Pinpoint the cell where the given text exists, returning its [X, Y] midpoint coordinate. 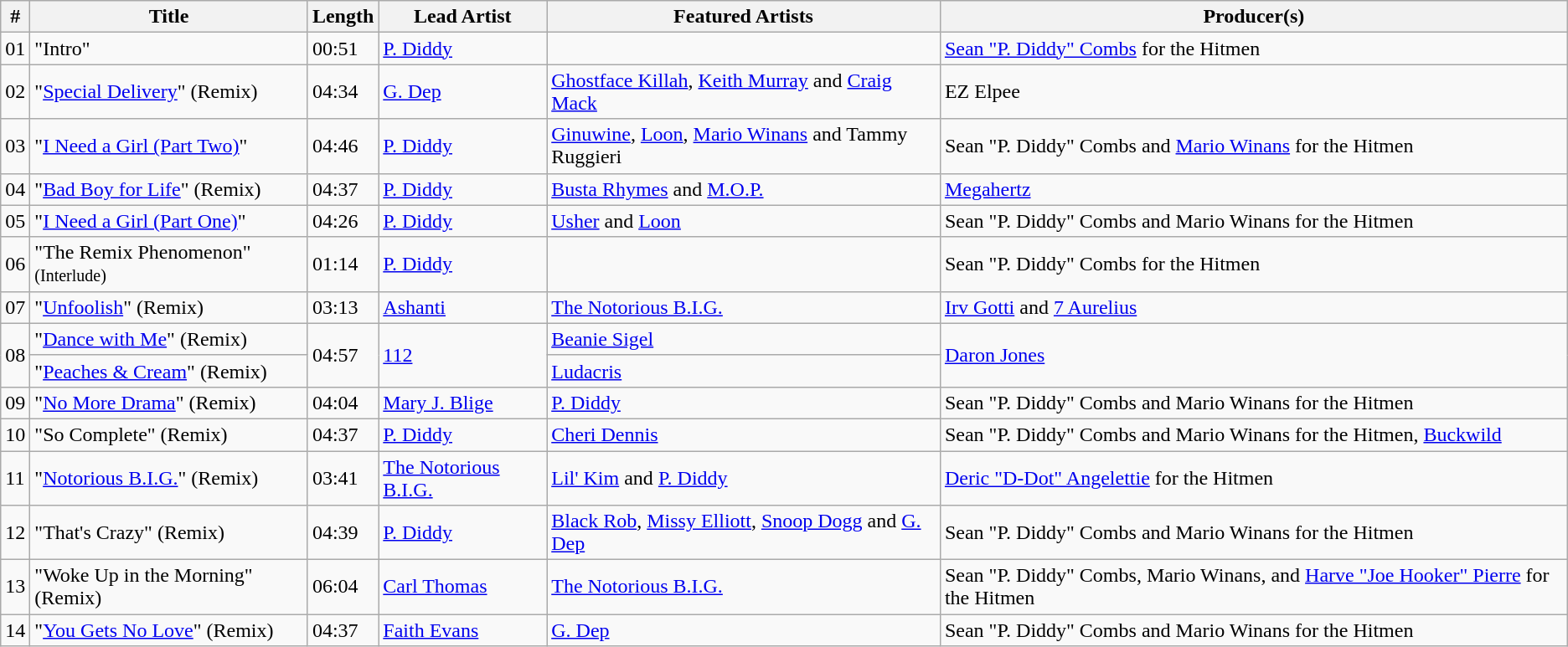
"That's Crazy" (Remix) [169, 532]
Deric "D-Dot" Angelettie for the Hitmen [1253, 477]
Lead Artist [462, 17]
01 [15, 49]
02 [15, 92]
# [15, 17]
Irv Gotti and 7 Aurelius [1253, 307]
Usher and Loon [744, 221]
04:57 [343, 355]
04:04 [343, 403]
Ludacris [744, 371]
04:46 [343, 146]
Ghostface Killah, Keith Murray and Craig Mack [744, 92]
07 [15, 307]
Length [343, 17]
Lil' Kim and P. Diddy [744, 477]
Mary J. Blige [462, 403]
03:41 [343, 477]
Busta Rhymes and M.O.P. [744, 189]
Carl Thomas [462, 588]
"Woke Up in the Morning" (Remix) [169, 588]
09 [15, 403]
"Dance with Me" (Remix) [169, 339]
01:14 [343, 264]
"I Need a Girl (Part One)" [169, 221]
Sean "P. Diddy" Combs, Mario Winans, and Harve "Joe Hooker" Pierre for the Hitmen [1253, 588]
Producer(s) [1253, 17]
"Intro" [169, 49]
11 [15, 477]
14 [15, 630]
Faith Evans [462, 630]
"You Gets No Love" (Remix) [169, 630]
03:13 [343, 307]
"I Need a Girl (Part Two)" [169, 146]
Daron Jones [1253, 355]
06 [15, 264]
112 [462, 355]
05 [15, 221]
"The Remix Phenomenon" (Interlude) [169, 264]
Cheri Dennis [744, 434]
Beanie Sigel [744, 339]
13 [15, 588]
"No More Drama" (Remix) [169, 403]
Featured Artists [744, 17]
12 [15, 532]
04:34 [343, 92]
Black Rob, Missy Elliott, Snoop Dogg and G. Dep [744, 532]
"Unfoolish" (Remix) [169, 307]
"Bad Boy for Life" (Remix) [169, 189]
10 [15, 434]
"Notorious B.I.G." (Remix) [169, 477]
04:26 [343, 221]
Sean "P. Diddy" Combs and Mario Winans for the Hitmen, Buckwild [1253, 434]
Ginuwine, Loon, Mario Winans and Tammy Ruggieri [744, 146]
"So Complete" (Remix) [169, 434]
08 [15, 355]
EZ Elpee [1253, 92]
Title [169, 17]
"Special Delivery" (Remix) [169, 92]
04:39 [343, 532]
04 [15, 189]
Ashanti [462, 307]
06:04 [343, 588]
"Peaches & Cream" (Remix) [169, 371]
00:51 [343, 49]
03 [15, 146]
Megahertz [1253, 189]
